Return the [X, Y] coordinate for the center point of the cell that contains the specified text.  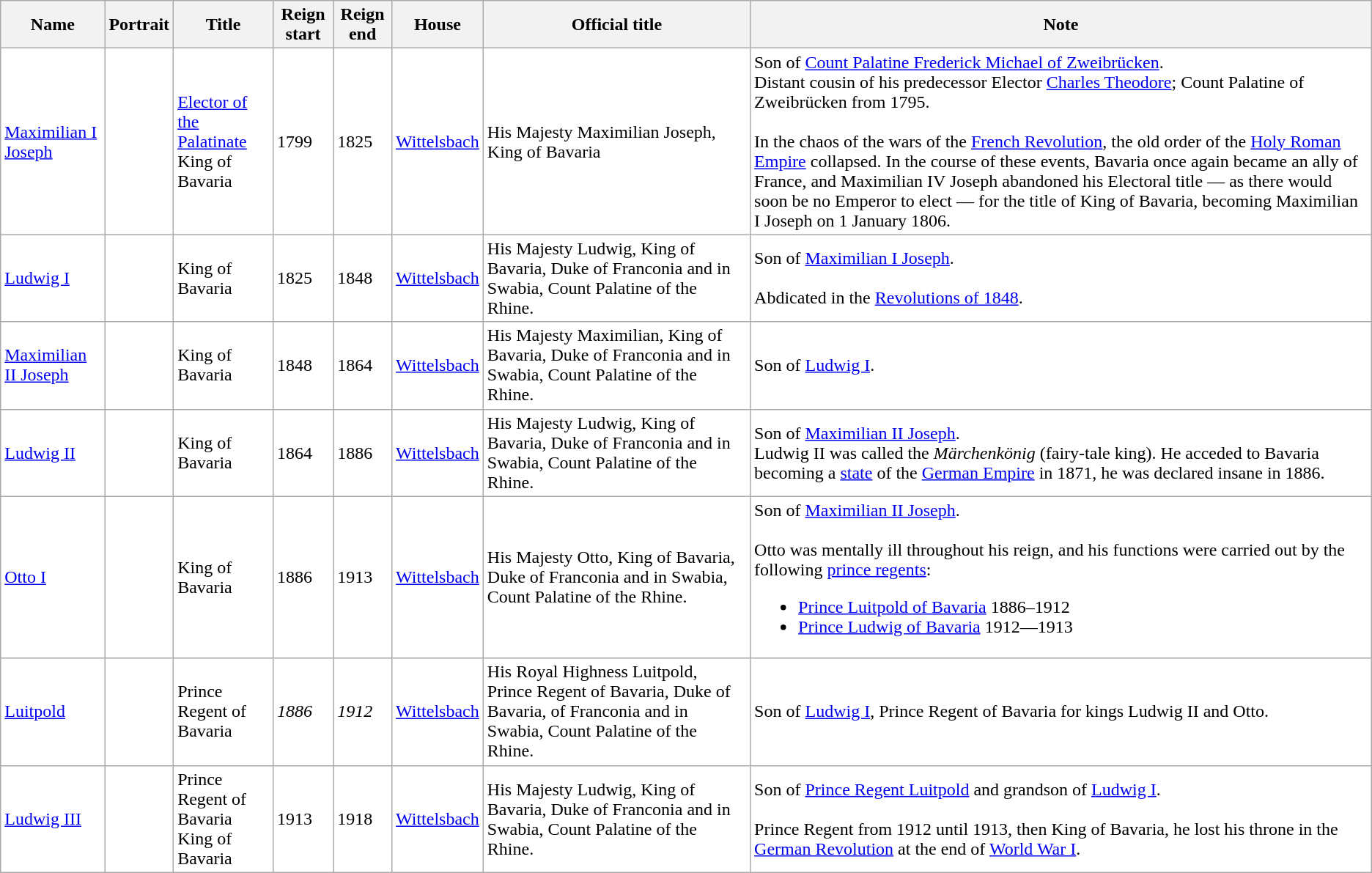
Son of Ludwig I. [1061, 365]
1918 [363, 819]
His Majesty Maximilian, King of Bavaria, Duke of Franconia and in Swabia, Count Palatine of the Rhine. [616, 365]
Title [224, 25]
Maximilian I Joseph [53, 141]
Ludwig I [53, 279]
Luitpold [53, 712]
His Royal Highness Luitpold, Prince Regent of Bavaria, Duke of Bavaria, of Franconia and in Swabia, Count Palatine of the Rhine. [616, 712]
His Majesty Maximilian Joseph, King of Bavaria [616, 141]
Official title [616, 25]
Maximilian II Joseph [53, 365]
Note [1061, 25]
Prince Regent of Bavaria [224, 712]
Reign start [303, 25]
Son of Maximilian I Joseph.Abdicated in the Revolutions of 1848. [1061, 279]
Elector of the PalatinateKing of Bavaria [224, 141]
Son of Ludwig I, Prince Regent of Bavaria for kings Ludwig II and Otto. [1061, 712]
Reign end [363, 25]
1799 [303, 141]
Portrait [139, 25]
1912 [363, 712]
His Majesty Otto, King of Bavaria, Duke of Franconia and in Swabia, Count Palatine of the Rhine. [616, 578]
Prince Regent of BavariaKing of Bavaria [224, 819]
Ludwig II [53, 453]
Ludwig III [53, 819]
House [438, 25]
Otto I [53, 578]
Name [53, 25]
